Identify which cell holds the provided text, then report its [x, y] central coordinate. 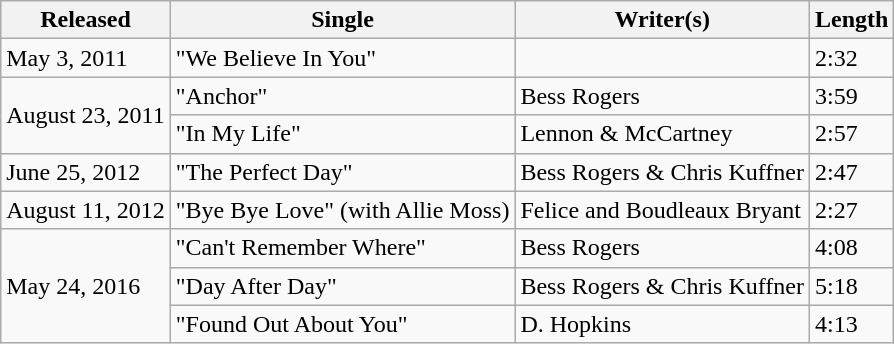
"Found Out About You" [342, 324]
August 11, 2012 [86, 210]
3:59 [852, 96]
Single [342, 20]
2:57 [852, 134]
May 24, 2016 [86, 286]
"Can't Remember Where" [342, 248]
August 23, 2011 [86, 115]
"Anchor" [342, 96]
Writer(s) [662, 20]
5:18 [852, 286]
4:08 [852, 248]
2:27 [852, 210]
"In My Life" [342, 134]
Felice and Boudleaux Bryant [662, 210]
2:32 [852, 58]
4:13 [852, 324]
"The Perfect Day" [342, 172]
"We Believe In You" [342, 58]
Released [86, 20]
2:47 [852, 172]
June 25, 2012 [86, 172]
Lennon & McCartney [662, 134]
May 3, 2011 [86, 58]
Length [852, 20]
"Day After Day" [342, 286]
"Bye Bye Love" (with Allie Moss) [342, 210]
D. Hopkins [662, 324]
